Capture the cell that displays the provided text and extract its [X, Y] central coordinate. 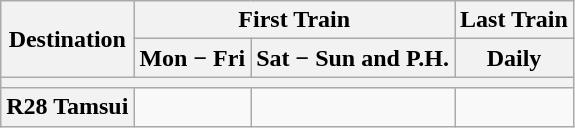
Last Train [514, 20]
First Train [294, 20]
Mon − Fri [192, 58]
Daily [514, 58]
Destination [68, 39]
Sat − Sun and P.H. [353, 58]
R28 Tamsui [68, 107]
